Determine the (X, Y) coordinate at the center of the cell enclosing the given text.  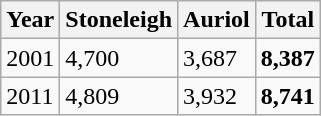
Auriol (217, 20)
8,387 (288, 58)
Total (288, 20)
4,700 (119, 58)
3,932 (217, 96)
8,741 (288, 96)
3,687 (217, 58)
2011 (30, 96)
Year (30, 20)
2001 (30, 58)
4,809 (119, 96)
Stoneleigh (119, 20)
